Detect which cell encompasses the target text, then output its [x, y] center coordinate. 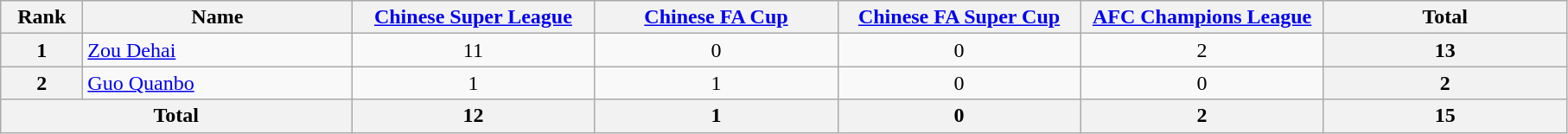
Chinese FA Cup [716, 17]
13 [1445, 50]
AFC Champions League [1201, 17]
11 [474, 50]
12 [474, 116]
Guo Quanbo [218, 83]
Chinese Super League [474, 17]
Chinese FA Super Cup [959, 17]
15 [1445, 116]
Name [218, 17]
Zou Dehai [218, 50]
Rank [41, 17]
